Provide the (X, Y) coordinate of the cell's center where the given text is located.  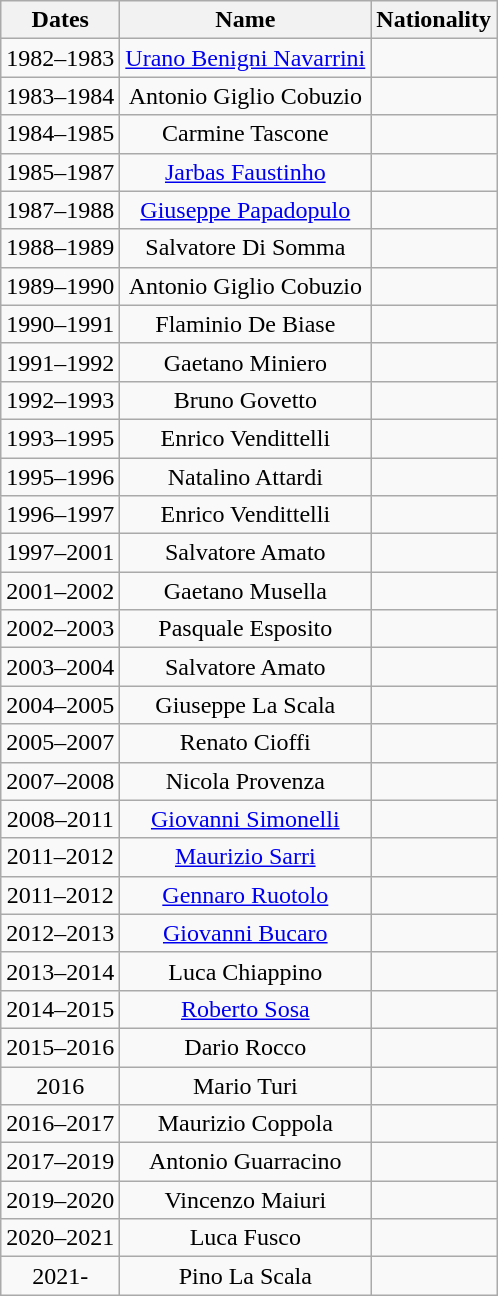
2004–2005 (60, 705)
Pino La Scala (246, 1276)
1988–1989 (60, 248)
Bruno Govetto (246, 400)
Giuseppe Papadopulo (246, 210)
Antonio Guarracino (246, 1162)
2012–2013 (60, 933)
Gennaro Ruotolo (246, 895)
Gaetano Musella (246, 591)
1991–1992 (60, 362)
1997–2001 (60, 553)
2016 (60, 1085)
Maurizio Sarri (246, 857)
Vincenzo Maiuri (246, 1200)
Pasquale Esposito (246, 629)
2013–2014 (60, 971)
Gaetano Miniero (246, 362)
2014–2015 (60, 1009)
1995–1996 (60, 477)
2021- (60, 1276)
Name (246, 20)
Giovanni Bucaro (246, 933)
2016–2017 (60, 1124)
Flaminio De Biase (246, 324)
Mario Turi (246, 1085)
Jarbas Faustinho (246, 172)
Urano Benigni Navarrini (246, 58)
Dario Rocco (246, 1047)
Nationality (434, 20)
1987–1988 (60, 210)
1984–1985 (60, 134)
2003–2004 (60, 667)
Salvatore Di Somma (246, 248)
1996–1997 (60, 515)
Roberto Sosa (246, 1009)
1990–1991 (60, 324)
Renato Cioffi (246, 743)
2015–2016 (60, 1047)
2002–2003 (60, 629)
1982–1983 (60, 58)
Dates (60, 20)
2017–2019 (60, 1162)
1989–1990 (60, 286)
2008–2011 (60, 819)
Luca Chiappino (246, 971)
2005–2007 (60, 743)
2019–2020 (60, 1200)
1983–1984 (60, 96)
Natalino Attardi (246, 477)
1993–1995 (60, 438)
Nicola Provenza (246, 781)
Giovanni Simonelli (246, 819)
2007–2008 (60, 781)
1985–1987 (60, 172)
Carmine Tascone (246, 134)
Giuseppe La Scala (246, 705)
2020–2021 (60, 1238)
1992–1993 (60, 400)
Maurizio Coppola (246, 1124)
Luca Fusco (246, 1238)
2001–2002 (60, 591)
